Return the (x, y) coordinate for the center point of the cell that contains the specified text.  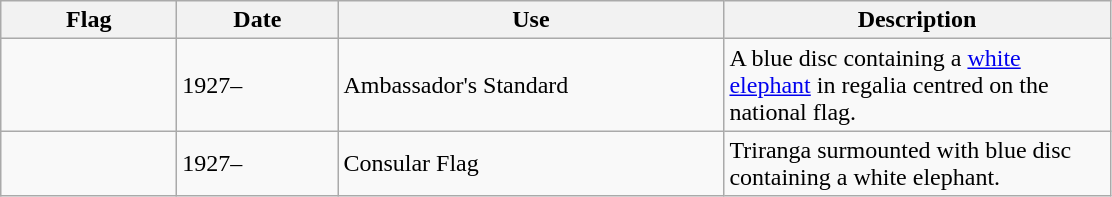
Description (917, 20)
Date (258, 20)
Triranga surmounted with blue disc containing a white elephant. (917, 164)
A blue disc containing a white elephant in regalia centred on the national flag. (917, 85)
Ambassador's Standard (531, 85)
Use (531, 20)
Flag (89, 20)
Consular Flag (531, 164)
